Extract the (x, y) coordinate from the center of the cell holding the provided text.  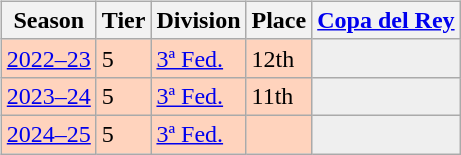
11th (279, 96)
2022–23 (48, 58)
Season (48, 20)
Tier (124, 20)
Division (198, 20)
2024–25 (48, 134)
12th (279, 58)
Copa del Rey (386, 20)
2023–24 (48, 96)
Place (279, 20)
